Detect which cell encompasses the target text, then output its [x, y] center coordinate. 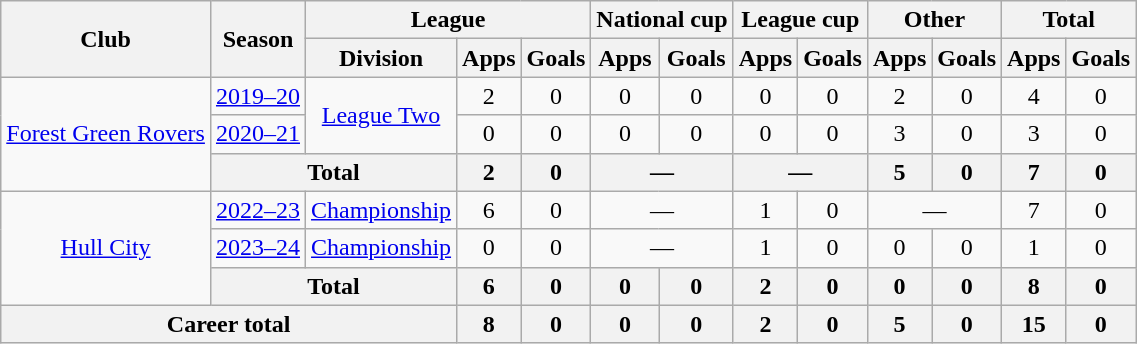
15 [1034, 324]
Forest Green Rovers [106, 134]
League [448, 20]
Career total [229, 324]
2019–20 [258, 96]
League Two [382, 115]
2023–24 [258, 248]
2022–23 [258, 210]
Other [934, 20]
Hull City [106, 248]
Season [258, 39]
Division [382, 58]
Club [106, 39]
League cup [800, 20]
2020–21 [258, 134]
4 [1034, 96]
National cup [662, 20]
